Determine the (X, Y) coordinate at the center of the cell enclosing the given text.  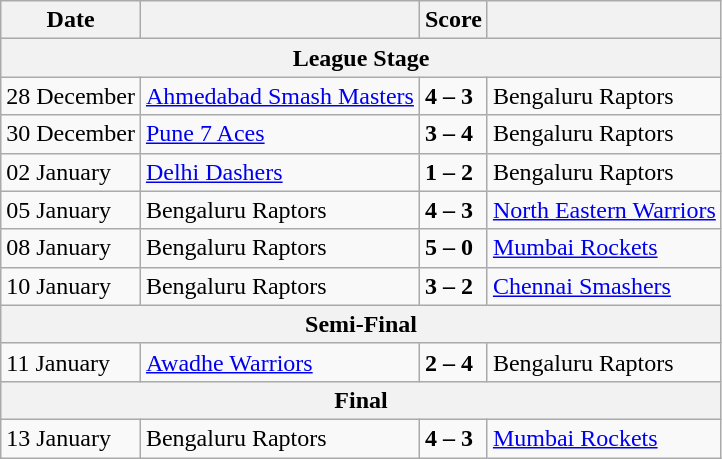
Chennai Smashers (604, 286)
3 – 2 (453, 286)
Final (362, 400)
28 December (71, 96)
1 – 2 (453, 172)
30 December (71, 134)
North Eastern Warriors (604, 210)
Awadhe Warriors (280, 362)
05 January (71, 210)
Semi-Final (362, 324)
Ahmedabad Smash Masters (280, 96)
Date (71, 20)
League Stage (362, 58)
5 – 0 (453, 248)
10 January (71, 286)
Delhi Dashers (280, 172)
11 January (71, 362)
Score (453, 20)
02 January (71, 172)
Pune 7 Aces (280, 134)
08 January (71, 248)
3 – 4 (453, 134)
2 – 4 (453, 362)
13 January (71, 438)
